Provide the [X, Y] coordinate of the cell's center where the given text is located.  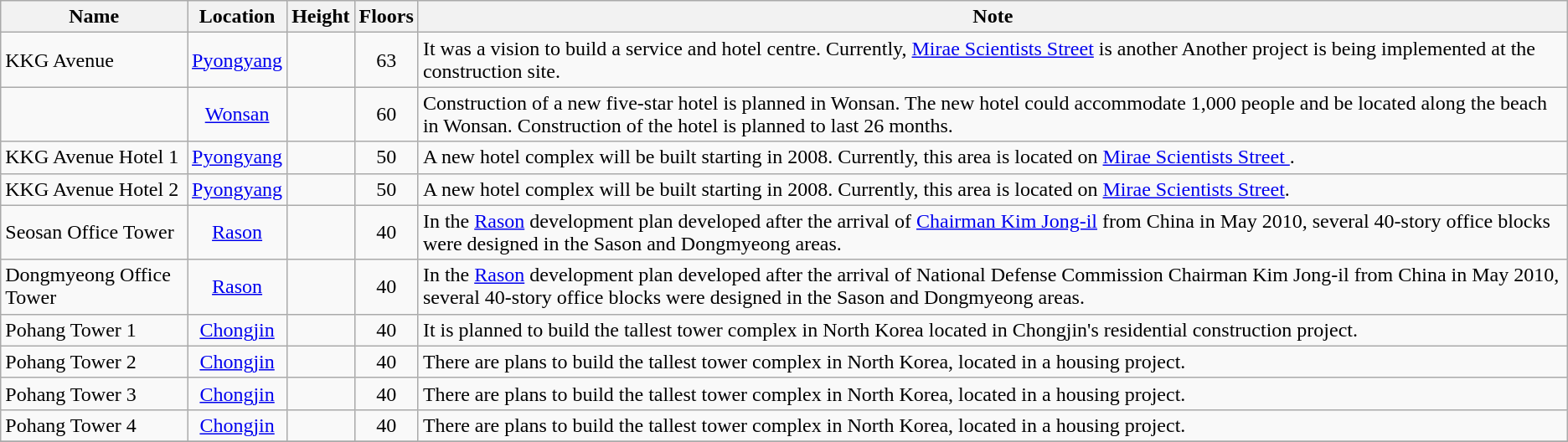
KKG Avenue Hotel 1 [94, 157]
KKG Avenue [94, 60]
Note [993, 17]
Wonsan [238, 114]
A new hotel complex will be built starting in 2008. Currently, this area is located on Mirae Scientists Street . [993, 157]
Height [321, 17]
Floors [386, 17]
Pohang Tower 3 [94, 393]
Seosan Office Tower [94, 233]
KKG Avenue Hotel 2 [94, 189]
Pohang Tower 4 [94, 425]
Pohang Tower 1 [94, 330]
63 [386, 60]
Location [238, 17]
Dongmyeong Office Tower [94, 286]
A new hotel complex will be built starting in 2008. Currently, this area is located on Mirae Scientists Street. [993, 189]
Name [94, 17]
60 [386, 114]
Pohang Tower 2 [94, 362]
It is planned to build the tallest tower complex in North Korea located in Chongjin's residential construction project. [993, 330]
